From the cell containing the given text, extract its center point as [X, Y] coordinate. 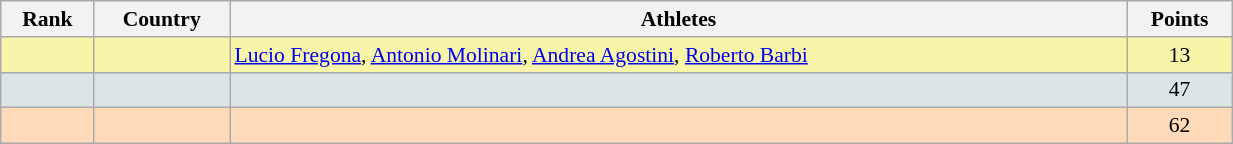
47 [1179, 90]
13 [1179, 55]
62 [1179, 126]
Athletes [679, 19]
Lucio Fregona, Antonio Molinari, Andrea Agostini, Roberto Barbi [679, 55]
Points [1179, 19]
Country [162, 19]
Rank [48, 19]
